Pinpoint the cell where the given text exists, returning its [X, Y] midpoint coordinate. 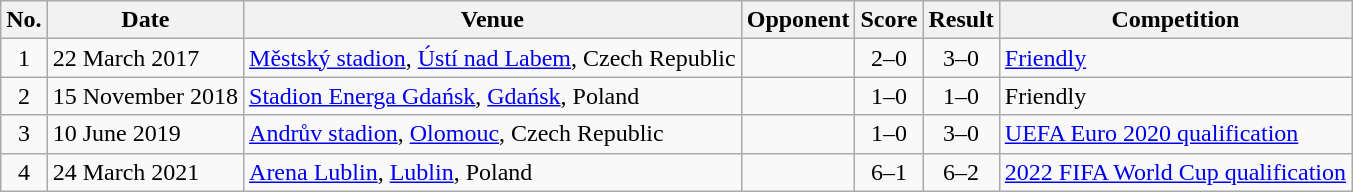
10 June 2019 [145, 134]
2022 FIFA World Cup qualification [1175, 172]
Městský stadion, Ústí nad Labem, Czech Republic [493, 58]
Andrův stadion, Olomouc, Czech Republic [493, 134]
Venue [493, 20]
Opponent [798, 20]
Result [961, 20]
UEFA Euro 2020 qualification [1175, 134]
22 March 2017 [145, 58]
6–2 [961, 172]
Stadion Energa Gdańsk, Gdańsk, Poland [493, 96]
No. [24, 20]
1 [24, 58]
Date [145, 20]
2 [24, 96]
3 [24, 134]
Score [889, 20]
4 [24, 172]
6–1 [889, 172]
2–0 [889, 58]
Arena Lublin, Lublin, Poland [493, 172]
15 November 2018 [145, 96]
Competition [1175, 20]
24 March 2021 [145, 172]
